From the cell containing the given text, extract its center point as (x, y) coordinate. 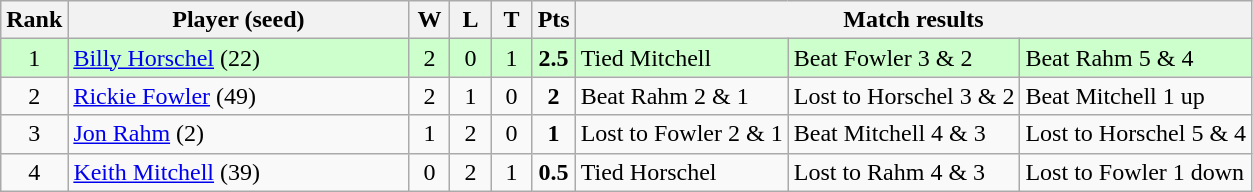
Tied Mitchell (682, 58)
Player (seed) (238, 20)
Match results (913, 20)
4 (34, 172)
Pts (554, 20)
Rickie Fowler (49) (238, 96)
L (470, 20)
Beat Fowler 3 & 2 (904, 58)
Beat Mitchell 1 up (1136, 96)
Lost to Horschel 3 & 2 (904, 96)
Lost to Fowler 1 down (1136, 172)
T (512, 20)
Tied Horschel (682, 172)
Lost to Fowler 2 & 1 (682, 134)
Lost to Horschel 5 & 4 (1136, 134)
Beat Mitchell 4 & 3 (904, 134)
Beat Rahm 2 & 1 (682, 96)
2.5 (554, 58)
Rank (34, 20)
W (430, 20)
Billy Horschel (22) (238, 58)
Keith Mitchell (39) (238, 172)
0.5 (554, 172)
Lost to Rahm 4 & 3 (904, 172)
Beat Rahm 5 & 4 (1136, 58)
3 (34, 134)
Jon Rahm (2) (238, 134)
